Determine the [x, y] coordinate at the center of the cell enclosing the given text.  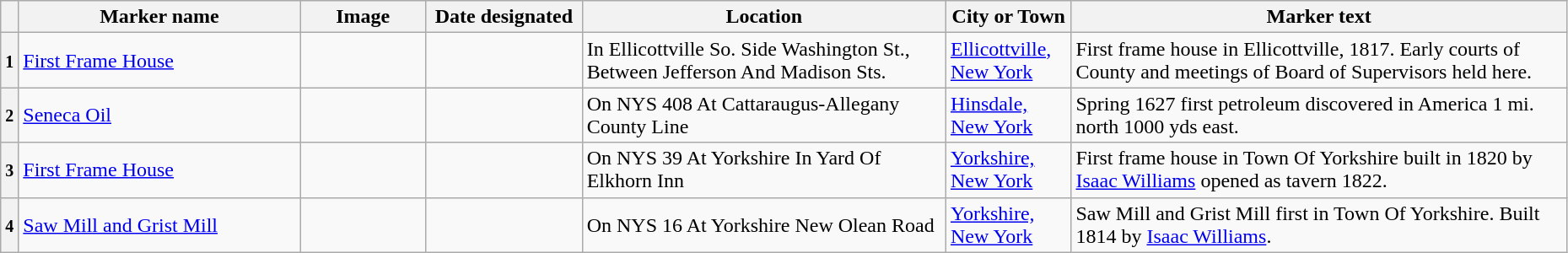
Seneca Oil [159, 115]
Marker text [1319, 17]
City or Town [1009, 17]
Ellicottville, New York [1009, 61]
Saw Mill and Grist Mill [159, 224]
On NYS 39 At Yorkshire In Yard Of Elkhorn Inn [764, 170]
On NYS 16 At Yorkshire New Olean Road [764, 224]
Location [764, 17]
Image [363, 17]
On NYS 408 At Cattaraugus-Allegany County Line [764, 115]
2 [10, 115]
3 [10, 170]
Saw Mill and Grist Mill first in Town Of Yorkshire. Built 1814 by Isaac Williams. [1319, 224]
Hinsdale, New York [1009, 115]
Spring 1627 first petroleum discovered in America 1 mi. north 1000 yds east. [1319, 115]
Date designated [504, 17]
First frame house in Town Of Yorkshire built in 1820 by Isaac Williams opened as tavern 1822. [1319, 170]
In Ellicottville So. Side Washington St., Between Jefferson And Madison Sts. [764, 61]
First frame house in Ellicottville, 1817. Early courts of County and meetings of Board of Supervisors held here. [1319, 61]
4 [10, 224]
Marker name [159, 17]
1 [10, 61]
